Capture the cell that displays the provided text and extract its [x, y] central coordinate. 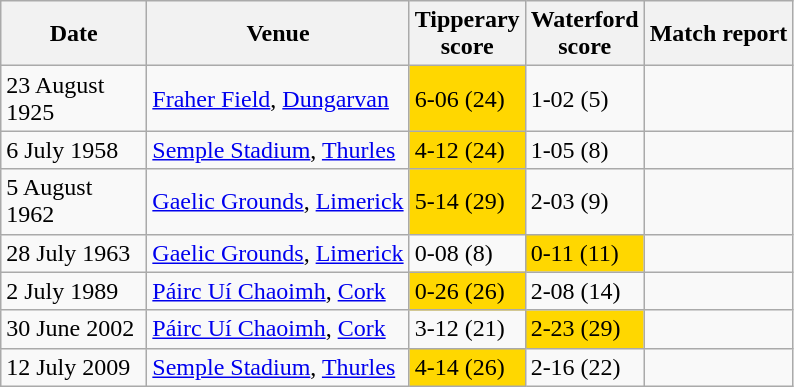
23 August 1925 [74, 98]
6 July 1958 [74, 150]
1-02 (5) [584, 98]
Tipperary score [467, 34]
Match report [718, 34]
2-03 (9) [584, 202]
5-14 (29) [467, 202]
5 August 1962 [74, 202]
2-08 (14) [584, 291]
12 July 2009 [74, 367]
0-08 (8) [467, 253]
2 July 1989 [74, 291]
Waterford score [584, 34]
2-23 (29) [584, 329]
3-12 (21) [467, 329]
4-12 (24) [467, 150]
6-06 (24) [467, 98]
30 June 2002 [74, 329]
2-16 (22) [584, 367]
Fraher Field, Dungarvan [278, 98]
0-11 (11) [584, 253]
0-26 (26) [467, 291]
4-14 (26) [467, 367]
Venue [278, 34]
Date [74, 34]
1-05 (8) [584, 150]
28 July 1963 [74, 253]
